Return (X, Y) of the center of cell containing provided text 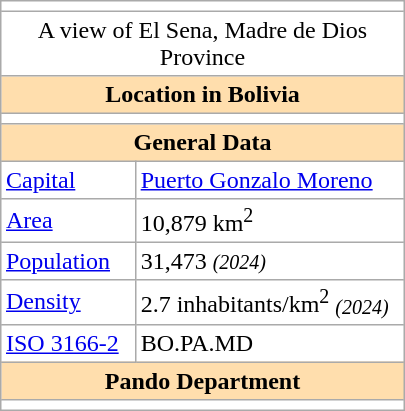
2.7 inhabitants/km2 (2024) (270, 302)
Density (68, 302)
BO.PA.MD (270, 343)
ISO 3166-2 (68, 343)
Area (68, 221)
Population (68, 262)
Pando Department (203, 381)
Location in Bolivia (203, 95)
Capital (68, 180)
Puerto Gonzalo Moreno (270, 180)
10,879 km2 (270, 221)
31,473 (2024) (270, 262)
General Data (203, 143)
A view of El Sena, Madre de Dios Province (203, 43)
